Return the [X, Y] coordinate for the center point of the cell that contains the specified text.  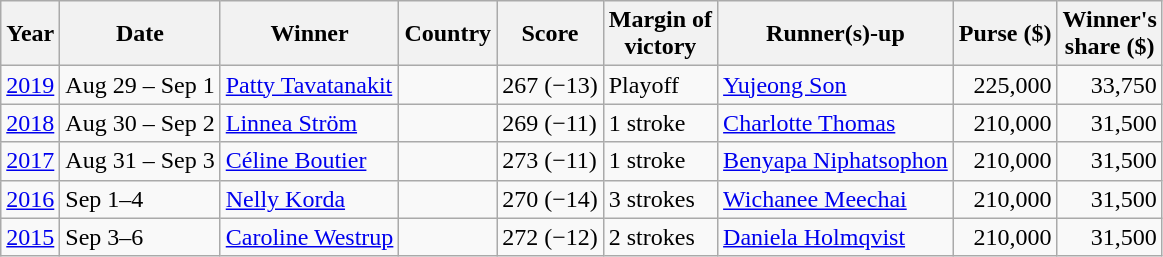
270 (−14) [550, 199]
2018 [30, 123]
Score [550, 34]
2 strokes [660, 237]
Runner(s)-up [836, 34]
Playoff [660, 85]
Daniela Holmqvist [836, 237]
225,000 [1005, 85]
33,750 [1110, 85]
272 (−12) [550, 237]
Benyapa Niphatsophon [836, 161]
3 strokes [660, 199]
269 (−11) [550, 123]
Charlotte Thomas [836, 123]
2017 [30, 161]
Sep 1–4 [140, 199]
Nelly Korda [310, 199]
Caroline Westrup [310, 237]
Aug 30 – Sep 2 [140, 123]
Winner [310, 34]
Sep 3–6 [140, 237]
Country [448, 34]
2015 [30, 237]
Margin ofvictory [660, 34]
Céline Boutier [310, 161]
273 (−11) [550, 161]
Year [30, 34]
Yujeong Son [836, 85]
Patty Tavatanakit [310, 85]
Purse ($) [1005, 34]
267 (−13) [550, 85]
Wichanee Meechai [836, 199]
Linnea Ström [310, 123]
Date [140, 34]
Aug 31 – Sep 3 [140, 161]
Aug 29 – Sep 1 [140, 85]
Winner'sshare ($) [1110, 34]
2019 [30, 85]
2016 [30, 199]
